Identify which cell holds the provided text, then report its (x, y) central coordinate. 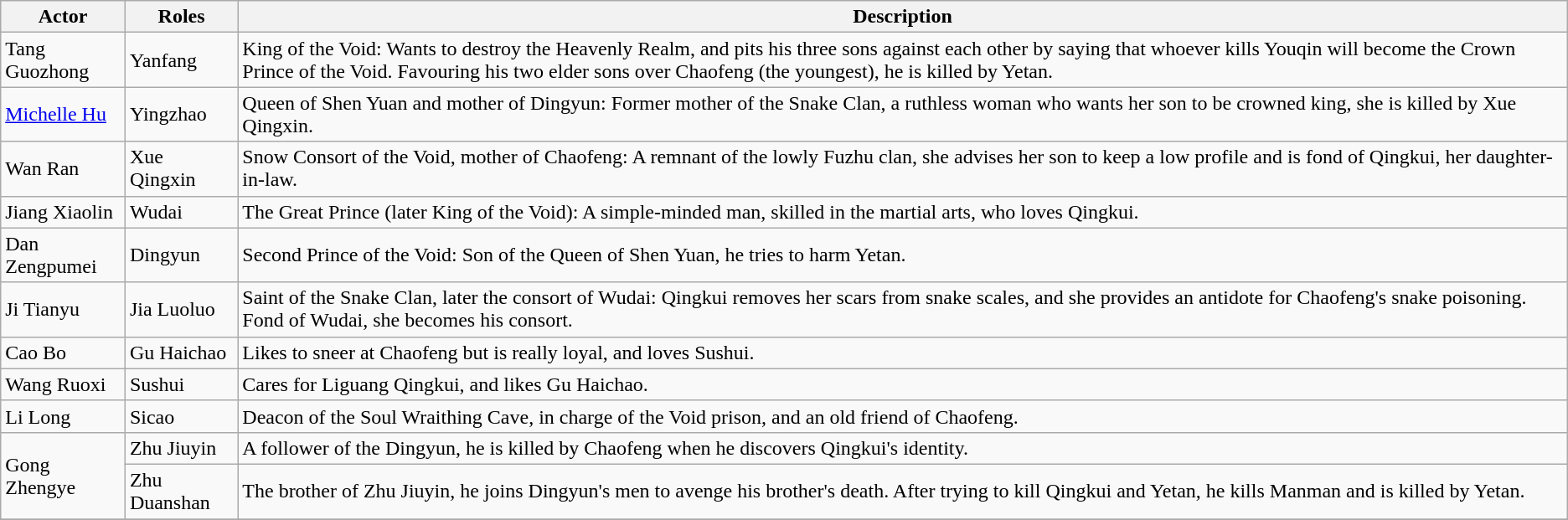
Sicao (181, 416)
Deacon of the Soul Wraithing Cave, in charge of the Void prison, and an old friend of Chaofeng. (903, 416)
Dan Zengpumei (64, 255)
Wang Ruoxi (64, 384)
Actor (64, 17)
The Great Prince (later King of the Void): A simple-minded man, skilled in the martial arts, who loves Qingkui. (903, 212)
Roles (181, 17)
Zhu Duanshan (181, 491)
Yingzhao (181, 114)
Cao Bo (64, 353)
Jia Luoluo (181, 310)
Xue Qingxin (181, 169)
Li Long (64, 416)
Zhu Jiuyin (181, 448)
Yanfang (181, 60)
Tang Guozhong (64, 60)
Gu Haichao (181, 353)
Wan Ran (64, 169)
Sushui (181, 384)
Cares for Liguang Qingkui, and likes Gu Haichao. (903, 384)
Description (903, 17)
Michelle Hu (64, 114)
Wudai (181, 212)
Dingyun (181, 255)
Ji Tianyu (64, 310)
A follower of the Dingyun, he is killed by Chaofeng when he discovers Qingkui's identity. (903, 448)
Likes to sneer at Chaofeng but is really loyal, and loves Sushui. (903, 353)
Second Prince of the Void: Son of the Queen of Shen Yuan, he tries to harm Yetan. (903, 255)
Gong Zhengye (64, 476)
Jiang Xiaolin (64, 212)
